Scan for the cell matching the given text and deliver its [X, Y] coordinate at center. 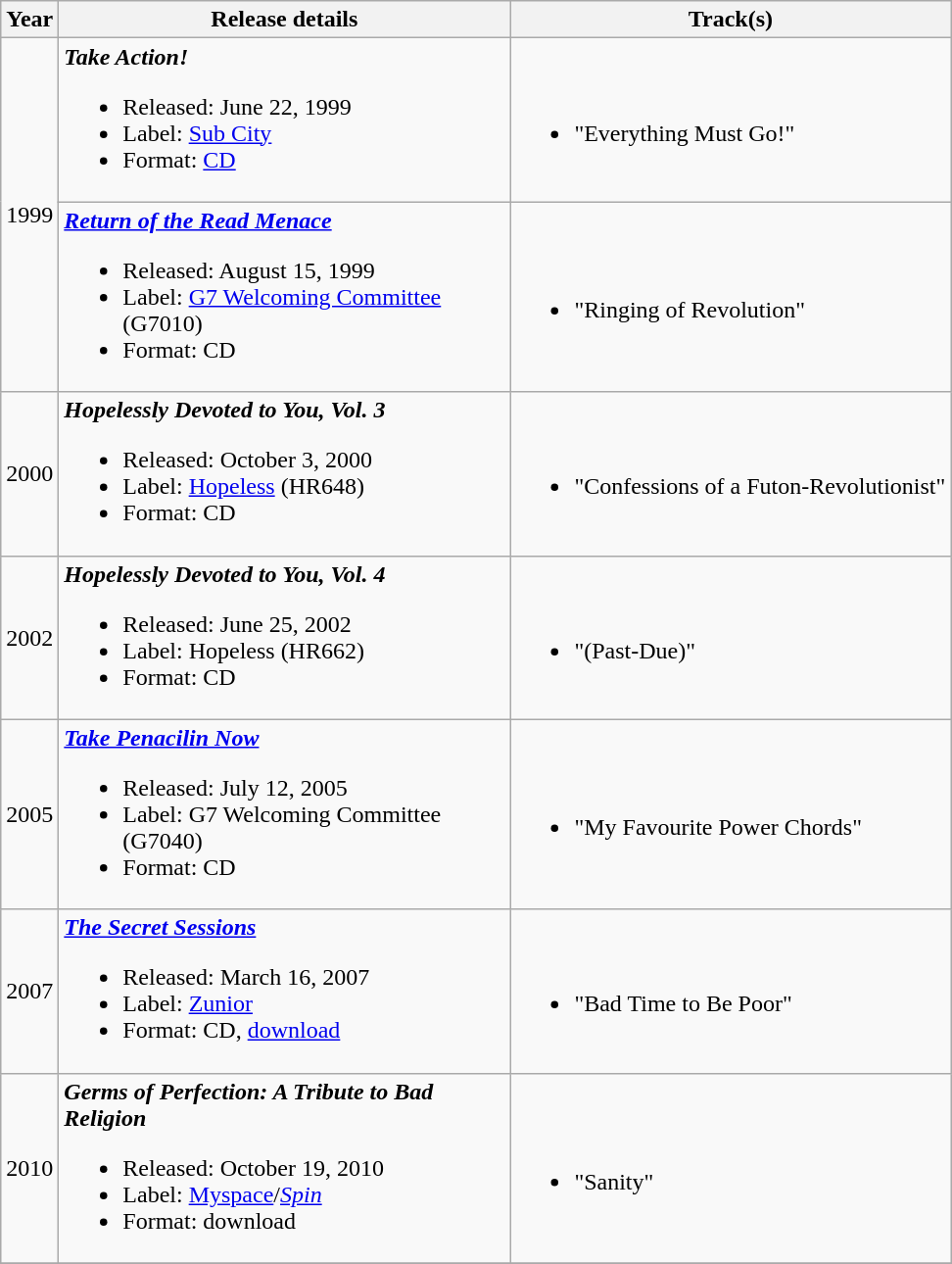
2007 [29, 992]
"Bad Time to Be Poor" [731, 992]
"My Favourite Power Chords" [731, 814]
"Sanity" [731, 1168]
2005 [29, 814]
Track(s) [731, 20]
Return of the Read MenaceReleased: August 15, 1999Label: G7 Welcoming Committee (G7010)Format: CD [284, 297]
The Secret SessionsReleased: March 16, 2007Label: ZuniorFormat: CD, download [284, 992]
Take Penacilin NowReleased: July 12, 2005Label: G7 Welcoming Committee (G7040)Format: CD [284, 814]
Germs of Perfection: A Tribute to Bad ReligionReleased: October 19, 2010Label: Myspace/SpinFormat: download [284, 1168]
2002 [29, 637]
Year [29, 20]
Release details [284, 20]
2010 [29, 1168]
1999 [29, 216]
2000 [29, 474]
Take Action!Released: June 22, 1999Label: Sub CityFormat: CD [284, 120]
"Ringing of Revolution" [731, 297]
"Everything Must Go!" [731, 120]
"(Past-Due)" [731, 637]
Hopelessly Devoted to You, Vol. 4Released: June 25, 2002Label: Hopeless (HR662)Format: CD [284, 637]
Hopelessly Devoted to You, Vol. 3Released: October 3, 2000Label: Hopeless (HR648)Format: CD [284, 474]
"Confessions of a Futon-Revolutionist" [731, 474]
